Extract the [X, Y] coordinate from the center of the cell holding the provided text.  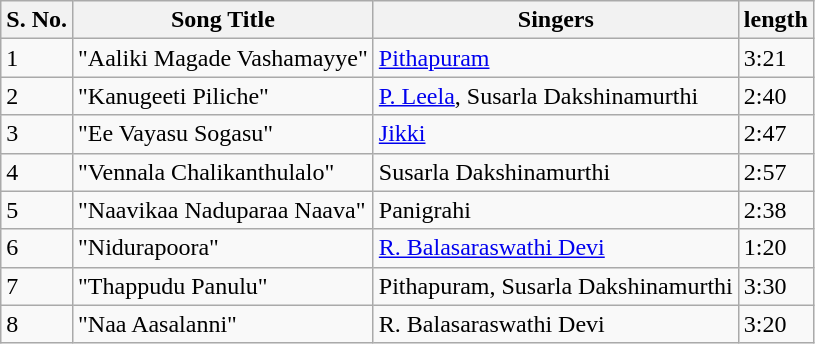
"Thappudu Panulu" [222, 286]
5 [37, 210]
2:40 [776, 96]
Susarla Dakshinamurthi [556, 172]
2:38 [776, 210]
"Naavikaa Naduparaa Naava" [222, 210]
"Aaliki Magade Vashamayye" [222, 58]
6 [37, 248]
Jikki [556, 134]
1 [37, 58]
3 [37, 134]
3:20 [776, 324]
Song Title [222, 20]
Pithapuram [556, 58]
"Nidurapoora" [222, 248]
2 [37, 96]
"Ee Vayasu Sogasu" [222, 134]
4 [37, 172]
2:57 [776, 172]
Singers [556, 20]
7 [37, 286]
P. Leela, Susarla Dakshinamurthi [556, 96]
3:21 [776, 58]
3:30 [776, 286]
"Vennala Chalikanthulalo" [222, 172]
Pithapuram, Susarla Dakshinamurthi [556, 286]
8 [37, 324]
"Naa Aasalanni" [222, 324]
2:47 [776, 134]
1:20 [776, 248]
S. No. [37, 20]
Panigrahi [556, 210]
"Kanugeeti Piliche" [222, 96]
length [776, 20]
